Locate the cell with the specified text and output its [x, y] center coordinate. 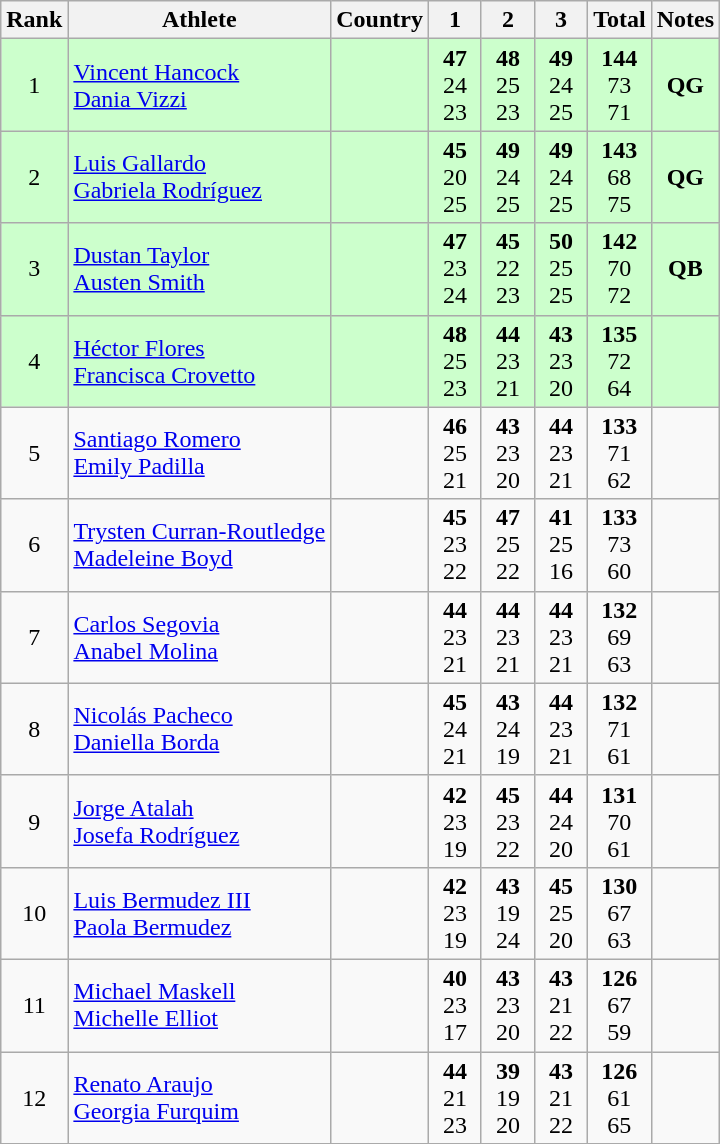
1436875 [620, 177]
472324 [454, 269]
452223 [508, 269]
12 [34, 1098]
Luis Bermudez IIIPaola Bermudez [200, 913]
452025 [454, 177]
Héctor FloresFrancisca Crovetto [200, 361]
9 [34, 821]
Carlos SegoviaAnabel Molina [200, 637]
1317061 [620, 821]
1266759 [620, 1005]
Vincent HancockDania Vizzi [200, 85]
10 [34, 913]
462521 [454, 453]
Jorge AtalahJosefa Rodríguez [200, 821]
Country [380, 20]
442123 [454, 1098]
402317 [454, 1005]
Renato AraujoGeorgia Furquim [200, 1098]
1337162 [620, 453]
452520 [562, 913]
7 [34, 637]
8 [34, 729]
Michael MaskellMichelle Elliot [200, 1005]
11 [34, 1005]
Athlete [200, 20]
6 [34, 545]
1306763 [620, 913]
391920 [508, 1098]
431924 [508, 913]
1337360 [620, 545]
Trysten Curran-RoutledgeMadeleine Boyd [200, 545]
1447371 [620, 85]
452421 [454, 729]
Notes [685, 20]
502525 [562, 269]
5 [34, 453]
Santiago RomeroEmily Padilla [200, 453]
Luis GallardoGabriela Rodríguez [200, 177]
Nicolás PachecoDaniella Borda [200, 729]
1427072 [620, 269]
1327161 [620, 729]
Rank [34, 20]
Total [620, 20]
1326963 [620, 637]
412516 [562, 545]
432419 [508, 729]
442420 [562, 821]
472522 [508, 545]
1357264 [620, 361]
Dustan TaylorAusten Smith [200, 269]
472423 [454, 85]
4 [34, 361]
1266165 [620, 1098]
QB [685, 269]
